Locate the cell with the specified text and output its (x, y) center coordinate. 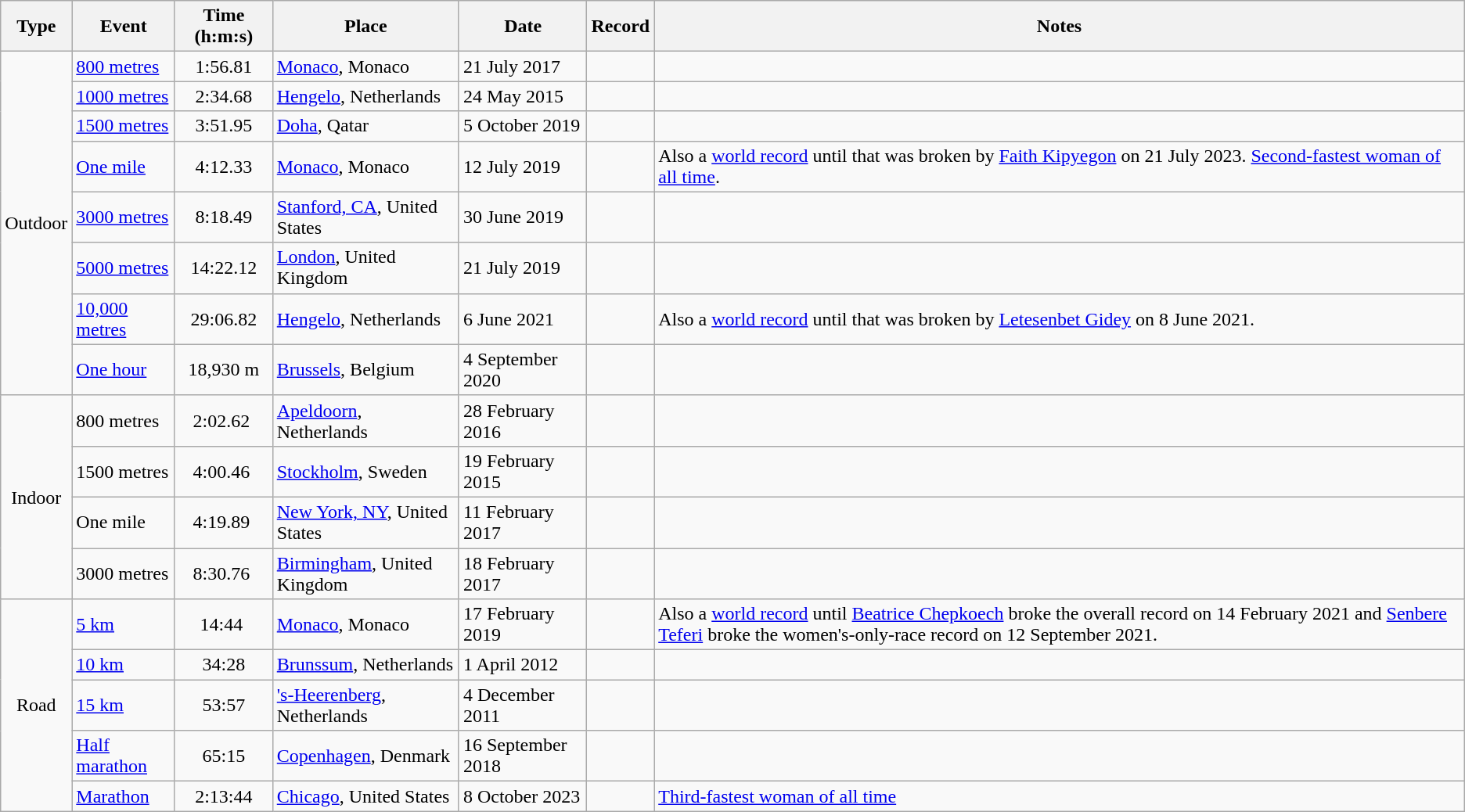
4:00.46 (224, 471)
4:19.89 (224, 523)
4 December 2011 (523, 706)
Date (523, 27)
6 June 2021 (523, 319)
2:13:44 (224, 796)
34:28 (224, 665)
London, United Kingdom (365, 268)
3:51.95 (224, 126)
17 February 2019 (523, 624)
Copenhagen, Denmark (365, 756)
4:12.33 (224, 166)
Chicago, United States (365, 796)
8 October 2023 (523, 796)
2:02.62 (224, 421)
New York, NY, United States (365, 523)
18,930 m (224, 369)
1:56.81 (224, 66)
Marathon (124, 796)
Notes (1060, 27)
Place (365, 27)
8:18.49 (224, 217)
21 July 2017 (523, 66)
Event (124, 27)
Road (36, 706)
5 km (124, 624)
12 July 2019 (523, 166)
Stanford, CA, United States (365, 217)
53:57 (224, 706)
1000 metres (124, 96)
Apeldoorn, Netherlands (365, 421)
Brussels, Belgium (365, 369)
4 September 2020 (523, 369)
5000 metres (124, 268)
Doha, Qatar (365, 126)
Type (36, 27)
28 February 2016 (523, 421)
21 July 2019 (523, 268)
5 October 2019 (523, 126)
19 February 2015 (523, 471)
1 April 2012 (523, 665)
Record (621, 27)
10 km (124, 665)
30 June 2019 (523, 217)
Also a world record until that was broken by Faith Kipyegon on 21 July 2023. Second-fastest woman of all time. (1060, 166)
65:15 (224, 756)
Birmingham, United Kingdom (365, 573)
29:06.82 (224, 319)
Stockholm, Sweden (365, 471)
15 km (124, 706)
8:30.76 (224, 573)
14:44 (224, 624)
Half marathon (124, 756)
Time (h:m:s) (224, 27)
's-Heerenberg, Netherlands (365, 706)
2:34.68 (224, 96)
11 February 2017 (523, 523)
Third-fastest woman of all time (1060, 796)
24 May 2015 (523, 96)
14:22.12 (224, 268)
10,000 metres (124, 319)
Indoor (36, 497)
16 September 2018 (523, 756)
Outdoor (36, 224)
Also a world record until that was broken by Letesenbet Gidey on 8 June 2021. (1060, 319)
One hour (124, 369)
Brunssum, Netherlands (365, 665)
18 February 2017 (523, 573)
